Provide the (x, y) coordinate of the cell's center where the given text is located.  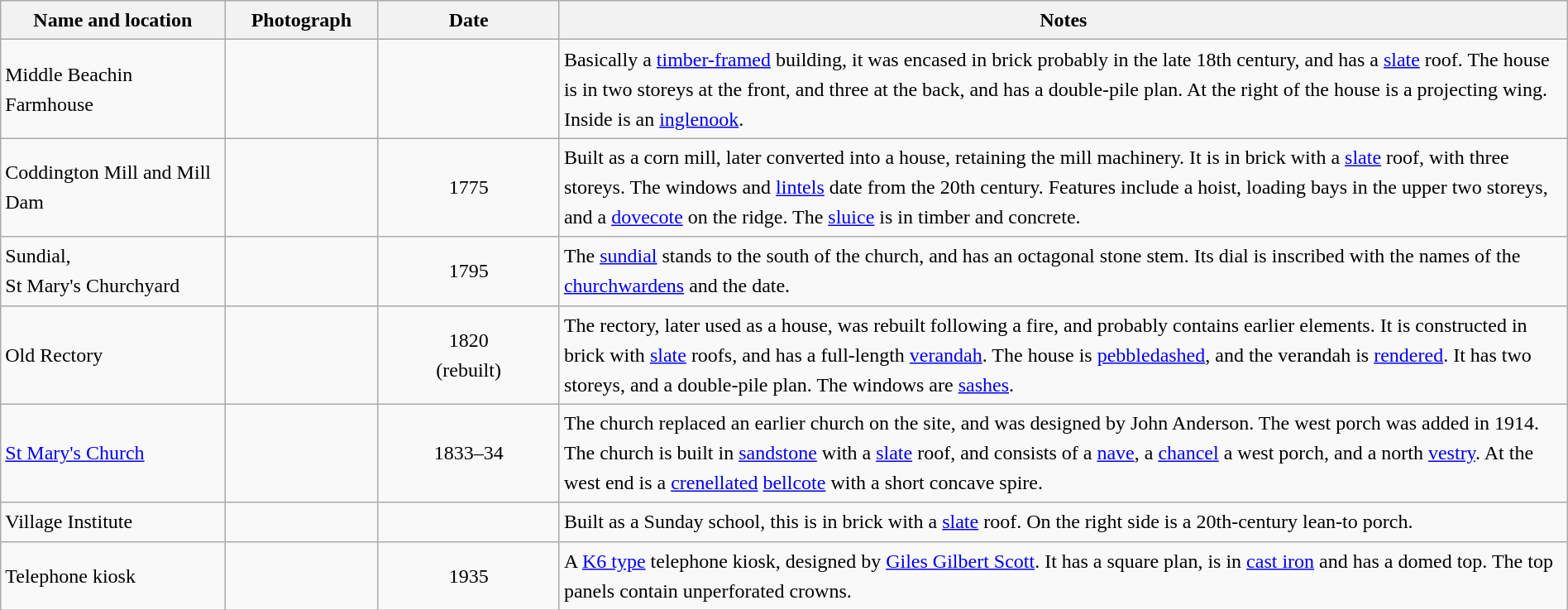
Coddington Mill and Mill Dam (112, 187)
1775 (468, 187)
Photograph (301, 20)
1820(rebuilt) (468, 354)
1935 (468, 576)
St Mary's Church (112, 454)
1795 (468, 271)
Village Institute (112, 521)
Notes (1064, 20)
Sundial,St Mary's Churchyard (112, 271)
Middle Beachin Farmhouse (112, 89)
1833–34 (468, 454)
Date (468, 20)
Name and location (112, 20)
Old Rectory (112, 354)
Built as a Sunday school, this is in brick with a slate roof. On the right side is a 20th-century lean-to porch. (1064, 521)
Telephone kiosk (112, 576)
